Determine the [X, Y] coordinate at the center of the cell enclosing the given text.  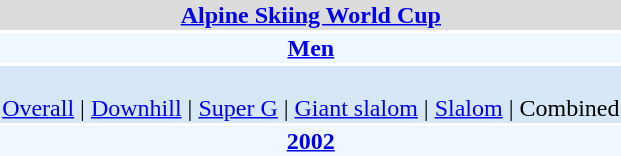
Men [311, 48]
Overall | Downhill | Super G | Giant slalom | Slalom | Combined [311, 94]
Alpine Skiing World Cup [311, 15]
2002 [311, 141]
